Return the (X, Y) coordinate for the center point of the cell that contains the specified text.  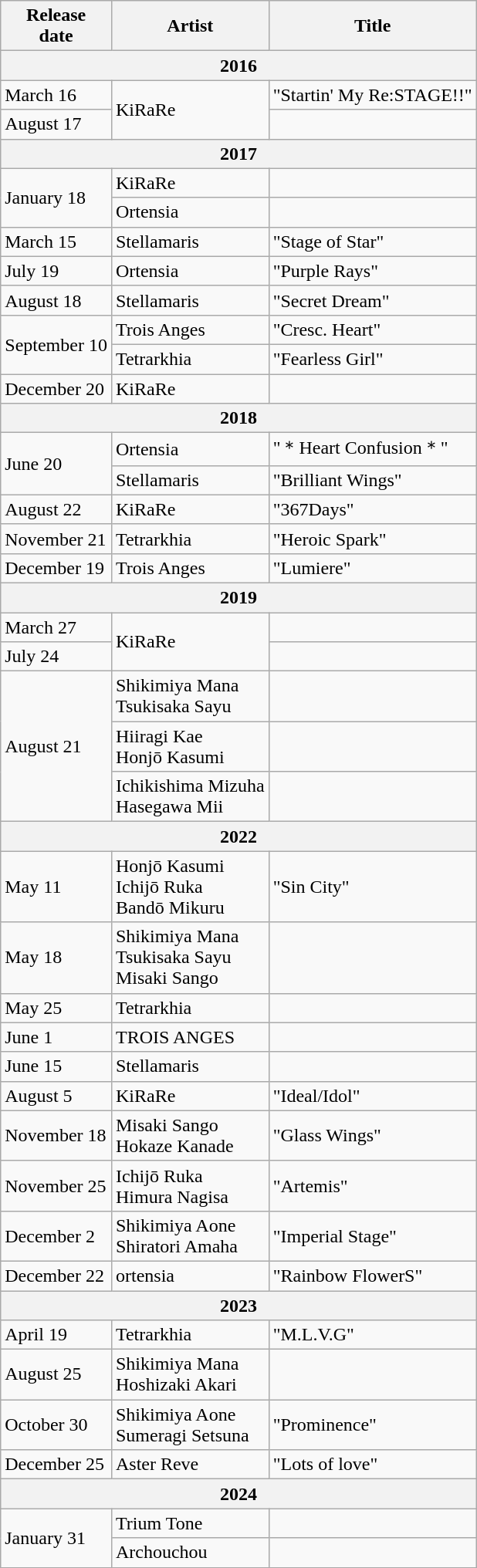
May 18 (56, 958)
August 25 (56, 1375)
2016 (238, 66)
2017 (238, 154)
"Lumiere" (372, 568)
2024 (238, 1494)
"＊Heart Confusion＊" (372, 449)
June 20 (56, 465)
"Prominence" (372, 1424)
May 11 (56, 887)
Ichikishima MizuhaHasegawa Mii (190, 796)
Aster Reve (190, 1465)
"367Days" (372, 509)
December 2 (56, 1236)
March 15 (56, 242)
January 31 (56, 1538)
May 25 (56, 1008)
TROIS ANGES (190, 1037)
Title (372, 26)
October 30 (56, 1424)
2019 (238, 597)
Hiiragi KaeHonjō Kasumi (190, 747)
June 1 (56, 1037)
"Ideal/Idol" (372, 1096)
Trium Tone (190, 1523)
Artist (190, 26)
"Fearless Girl" (372, 359)
"Imperial Stage" (372, 1236)
"Stage of Star" (372, 242)
"Cresc. Heart" (372, 329)
2018 (238, 418)
August 21 (56, 747)
"M.L.V.G" (372, 1335)
July 24 (56, 657)
August 22 (56, 509)
"Artemis" (372, 1185)
Misaki SangoHokaze Kanade (190, 1136)
December 22 (56, 1276)
August 17 (56, 124)
December 19 (56, 568)
Honjō KasumiIchijō RukaBandō Mikuru (190, 887)
June 15 (56, 1066)
"Lots of love" (372, 1465)
"Heroic Spark" (372, 539)
2023 (238, 1305)
March 16 (56, 95)
Archouchou (190, 1553)
April 19 (56, 1335)
Shikimiya ManaHoshizaki Akari (190, 1375)
"Glass Wings" (372, 1136)
"Startin' My Re:STAGE!!" (372, 95)
"Sin City" (372, 887)
Shikimiya AoneShiratori Amaha (190, 1236)
November 25 (56, 1185)
Ichijō RukaHimura Nagisa (190, 1185)
November 18 (56, 1136)
November 21 (56, 539)
"Rainbow FlowerS" (372, 1276)
"Secret Dream" (372, 300)
July 19 (56, 271)
March 27 (56, 627)
"Brilliant Wings" (372, 480)
ortensia (190, 1276)
January 18 (56, 198)
"Purple Rays" (372, 271)
September 10 (56, 344)
Shikimiya ManaTsukisaka Sayu (190, 696)
December 20 (56, 388)
December 25 (56, 1465)
Shikimiya AoneSumeragi Setsuna (190, 1424)
Shikimiya ManaTsukisaka SayuMisaki Sango (190, 958)
August 18 (56, 300)
August 5 (56, 1096)
2022 (238, 836)
Releasedate (56, 26)
